Return the (x, y) coordinate for the center point of the cell that contains the specified text.  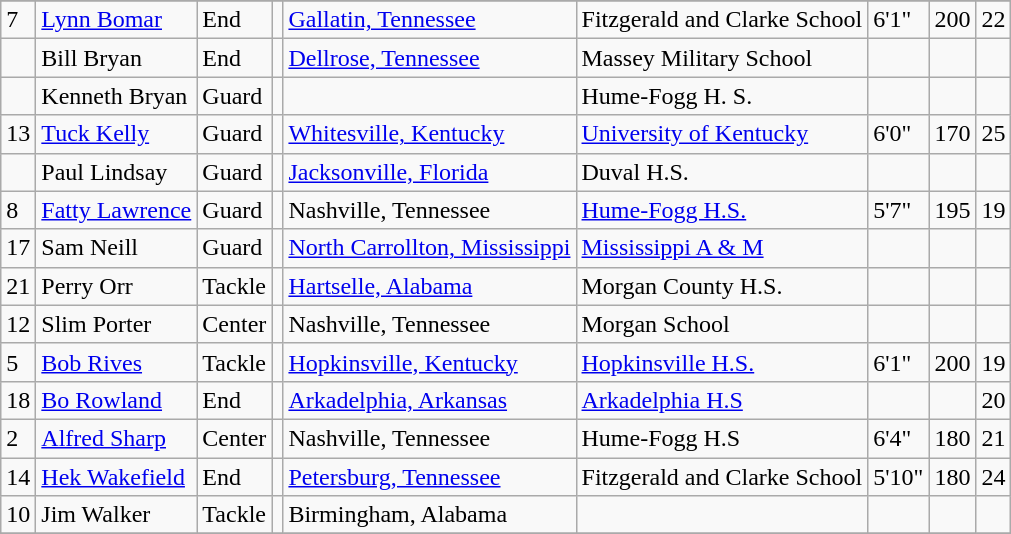
Bo Rowland (116, 400)
Kenneth Bryan (116, 96)
University of Kentucky (722, 134)
Tuck Kelly (116, 134)
Jacksonville, Florida (430, 172)
Whitesville, Kentucky (430, 134)
18 (18, 400)
Mississippi A & M (722, 248)
Hartselle, Alabama (430, 286)
Petersburg, Tennessee (430, 477)
13 (18, 134)
Hume-Fogg H.S. (722, 210)
Hopkinsville, Kentucky (430, 362)
17 (18, 248)
Gallatin, Tennessee (430, 20)
Morgan School (722, 324)
Bob Rives (116, 362)
12 (18, 324)
195 (952, 210)
8 (18, 210)
25 (994, 134)
Jim Walker (116, 515)
Arkadelphia, Arkansas (430, 400)
North Carrollton, Mississippi (430, 248)
20 (994, 400)
Arkadelphia H.S (722, 400)
Massey Military School (722, 58)
5'10" (898, 477)
5'7" (898, 210)
Dellrose, Tennessee (430, 58)
Lynn Bomar (116, 20)
2 (18, 438)
Paul Lindsay (116, 172)
Alfred Sharp (116, 438)
Duval H.S. (722, 172)
10 (18, 515)
Hume-Fogg H.S (722, 438)
170 (952, 134)
7 (18, 20)
Fatty Lawrence (116, 210)
Hek Wakefield (116, 477)
6'0" (898, 134)
5 (18, 362)
Hume-Fogg H. S. (722, 96)
Sam Neill (116, 248)
Hopkinsville H.S. (722, 362)
Morgan County H.S. (722, 286)
6'4" (898, 438)
Birmingham, Alabama (430, 515)
24 (994, 477)
14 (18, 477)
Bill Bryan (116, 58)
22 (994, 20)
Perry Orr (116, 286)
Slim Porter (116, 324)
